Locate the cell with the specified text and output its [x, y] center coordinate. 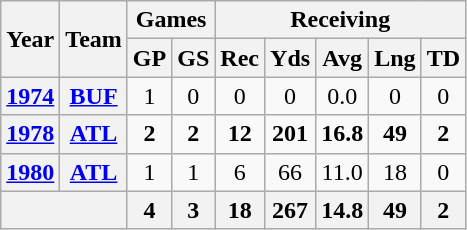
TD [443, 58]
Rec [240, 58]
201 [290, 134]
1978 [30, 134]
66 [290, 172]
Lng [395, 58]
16.8 [342, 134]
6 [240, 172]
4 [149, 210]
GP [149, 58]
Year [30, 39]
Receiving [340, 20]
1980 [30, 172]
267 [290, 210]
Avg [342, 58]
GS [194, 58]
0.0 [342, 96]
1974 [30, 96]
14.8 [342, 210]
BUF [94, 96]
12 [240, 134]
Yds [290, 58]
3 [194, 210]
Games [170, 20]
Team [94, 39]
11.0 [342, 172]
